Find where the given text appears and provide that cell's center as [X, Y] coordinate. 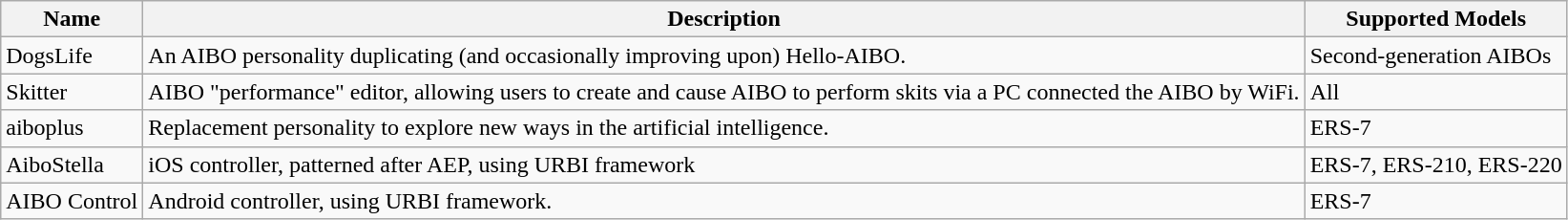
Skitter [73, 92]
AiboStella [73, 165]
AIBO Control [73, 201]
Android controller, using URBI framework. [723, 201]
ERS-7, ERS-210, ERS-220 [1435, 165]
DogsLife [73, 55]
Second-generation AIBOs [1435, 55]
An AIBO personality duplicating (and occasionally improving upon) Hello-AIBO. [723, 55]
Description [723, 19]
AIBO "performance" editor, allowing users to create and cause AIBO to perform skits via a PC connected the AIBO by WiFi. [723, 92]
iOS controller, patterned after AEP, using URBI framework [723, 165]
Supported Models [1435, 19]
Replacement personality to explore new ways in the artificial intelligence. [723, 128]
Name [73, 19]
aiboplus [73, 128]
All [1435, 92]
